Search for the cell housing the specified text and yield its (x, y) center coordinate. 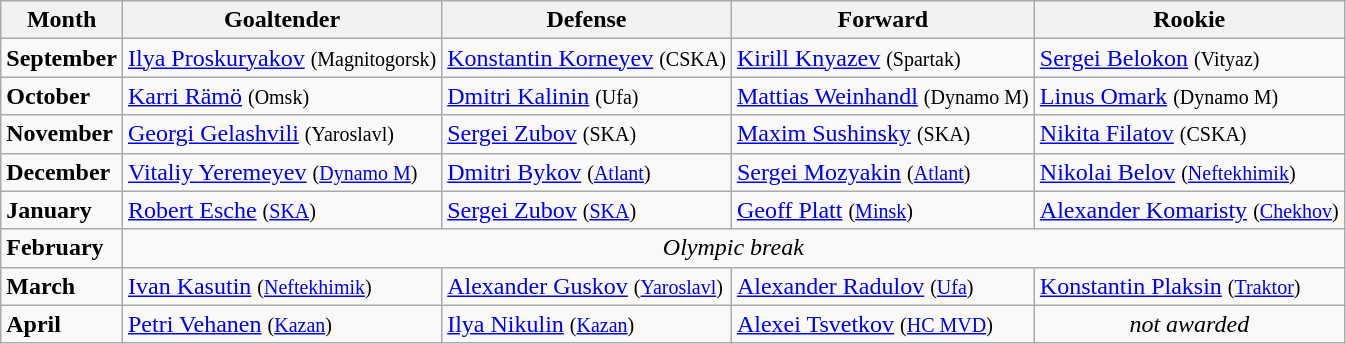
Maxim Sushinsky (SKA) (882, 134)
Mattias Weinhandl (Dynamo M) (882, 96)
Defense (587, 20)
September (62, 58)
Nikolai Belov (Neftekhimik) (1189, 172)
Forward (882, 20)
Vitaliy Yeremeyev (Dynamo M) (282, 172)
April (62, 324)
Kirill Knyazev (Spartak) (882, 58)
Karri Rämö (Omsk) (282, 96)
Dmitri Kalinin (Ufa) (587, 96)
Robert Esche (SKA) (282, 210)
Goaltender (282, 20)
Olympic break (733, 248)
Alexander Komaristy (Chekhov) (1189, 210)
Geoff Platt (Minsk) (882, 210)
Dmitri Bykov (Atlant) (587, 172)
Month (62, 20)
Alexander Radulov (Ufa) (882, 286)
November (62, 134)
Konstantin Plaksin (Traktor) (1189, 286)
October (62, 96)
January (62, 210)
Alexander Guskov (Yaroslavl) (587, 286)
Sergei Belokon (Vityaz) (1189, 58)
December (62, 172)
March (62, 286)
Alexei Tsvetkov (HC MVD) (882, 324)
Ivan Kasutin (Neftekhimik) (282, 286)
Rookie (1189, 20)
Linus Omark (Dynamo M) (1189, 96)
not awarded (1189, 324)
Sergei Mozyakin (Atlant) (882, 172)
Petri Vehanen (Kazan) (282, 324)
Ilya Proskuryakov (Magnitogorsk) (282, 58)
Konstantin Korneyev (CSKA) (587, 58)
Nikita Filatov (CSKA) (1189, 134)
February (62, 248)
Ilya Nikulin (Kazan) (587, 324)
Georgi Gelashvili (Yaroslavl) (282, 134)
